Capture the cell that displays the provided text and extract its [x, y] central coordinate. 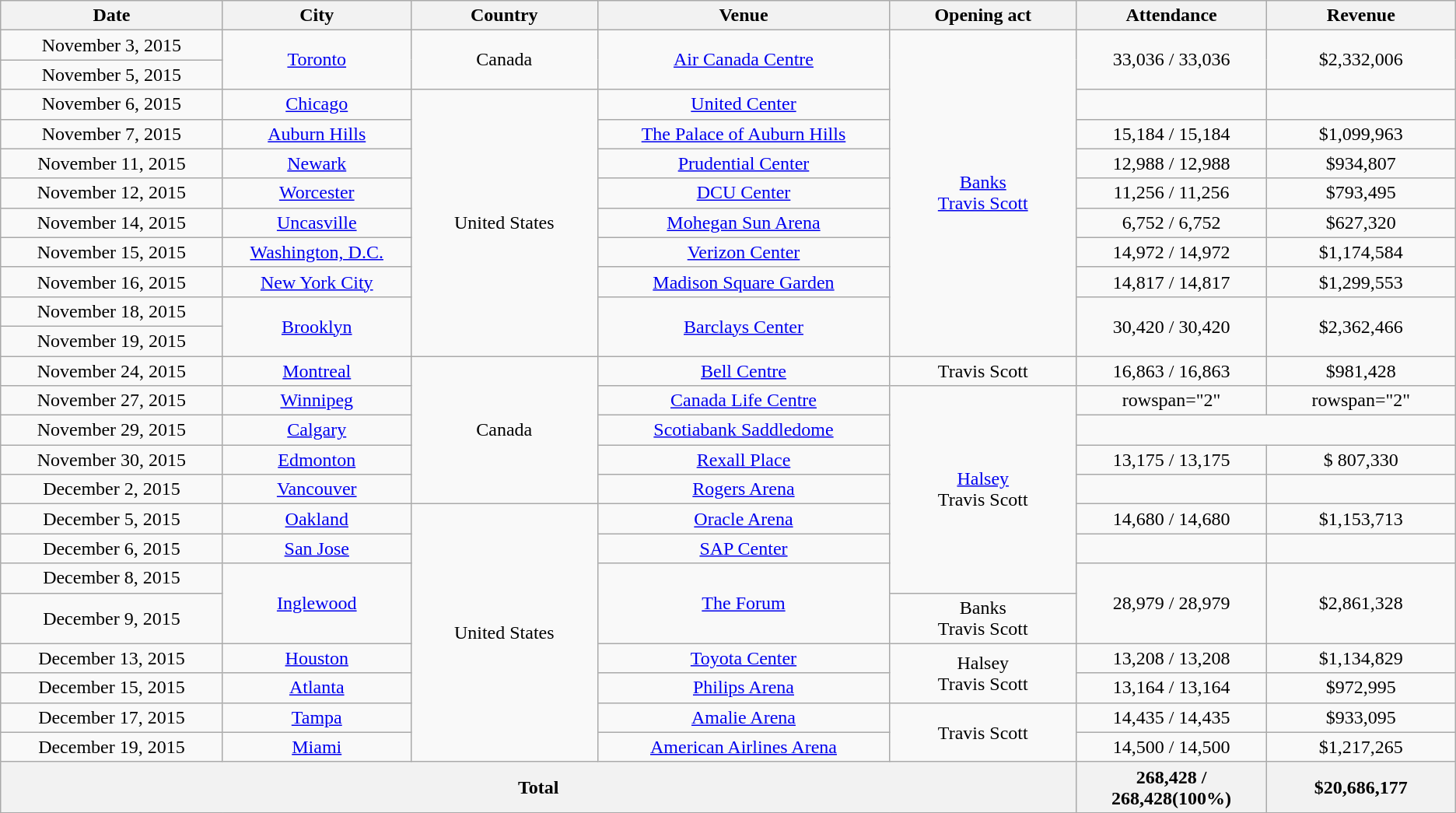
Country [504, 16]
Auburn Hills [317, 134]
Toronto [317, 60]
December 9, 2015 [112, 618]
Houston [317, 658]
The Forum [744, 604]
Air Canada Centre [744, 60]
United Center [744, 104]
December 2, 2015 [112, 489]
Inglewood [317, 604]
November 27, 2015 [112, 401]
$2,332,006 [1361, 60]
15,184 / 15,184 [1171, 134]
$1,134,829 [1361, 658]
Montreal [317, 371]
December 19, 2015 [112, 747]
November 14, 2015 [112, 223]
Total [538, 787]
Toyota Center [744, 658]
December 17, 2015 [112, 717]
Philips Arena [744, 688]
$933,095 [1361, 717]
November 11, 2015 [112, 163]
December 13, 2015 [112, 658]
$1,217,265 [1361, 747]
$1,099,963 [1361, 134]
November 12, 2015 [112, 193]
The Palace of Auburn Hills [744, 134]
November 29, 2015 [112, 430]
$2,362,466 [1361, 326]
12,988 / 12,988 [1171, 163]
$972,995 [1361, 688]
28,979 / 28,979 [1171, 604]
November 16, 2015 [112, 282]
Chicago [317, 104]
$793,495 [1361, 193]
Attendance [1171, 16]
13,175 / 13,175 [1171, 460]
14,972 / 14,972 [1171, 252]
Amalie Arena [744, 717]
November 5, 2015 [112, 75]
Vancouver [317, 489]
33,036 / 33,036 [1171, 60]
December 8, 2015 [112, 578]
SAP Center [744, 548]
November 24, 2015 [112, 371]
Oakland [317, 519]
December 5, 2015 [112, 519]
Edmonton [317, 460]
Madison Square Garden [744, 282]
14,500 / 14,500 [1171, 747]
Oracle Arena [744, 519]
Opening act [983, 16]
Tampa [317, 717]
16,863 / 16,863 [1171, 371]
$ 807,330 [1361, 460]
December 6, 2015 [112, 548]
$1,299,553 [1361, 282]
Rogers Arena [744, 489]
$1,153,713 [1361, 519]
Newark [317, 163]
Prudential Center [744, 163]
San Jose [317, 548]
November 30, 2015 [112, 460]
Miami [317, 747]
268,428 / 268,428(100%) [1171, 787]
Brooklyn [317, 326]
November 7, 2015 [112, 134]
$627,320 [1361, 223]
Washington, D.C. [317, 252]
Calgary [317, 430]
Revenue [1361, 16]
November 15, 2015 [112, 252]
$934,807 [1361, 163]
City [317, 16]
November 6, 2015 [112, 104]
November 19, 2015 [112, 341]
$1,174,584 [1361, 252]
Date [112, 16]
Winnipeg [317, 401]
14,817 / 14,817 [1171, 282]
American Airlines Arena [744, 747]
14,680 / 14,680 [1171, 519]
Scotiabank Saddledome [744, 430]
New York City [317, 282]
Bell Centre [744, 371]
6,752 / 6,752 [1171, 223]
Uncasville [317, 223]
30,420 / 30,420 [1171, 326]
$20,686,177 [1361, 787]
Barclays Center [744, 326]
Venue [744, 16]
November 3, 2015 [112, 45]
Mohegan Sun Arena [744, 223]
DCU Center [744, 193]
Verizon Center [744, 252]
November 18, 2015 [112, 311]
Atlanta [317, 688]
$2,861,328 [1361, 604]
$981,428 [1361, 371]
13,164 / 13,164 [1171, 688]
December 15, 2015 [112, 688]
14,435 / 14,435 [1171, 717]
Canada Life Centre [744, 401]
Rexall Place [744, 460]
Worcester [317, 193]
11,256 / 11,256 [1171, 193]
13,208 / 13,208 [1171, 658]
